Return the (X, Y) coordinate for the center point of the cell that contains the specified text.  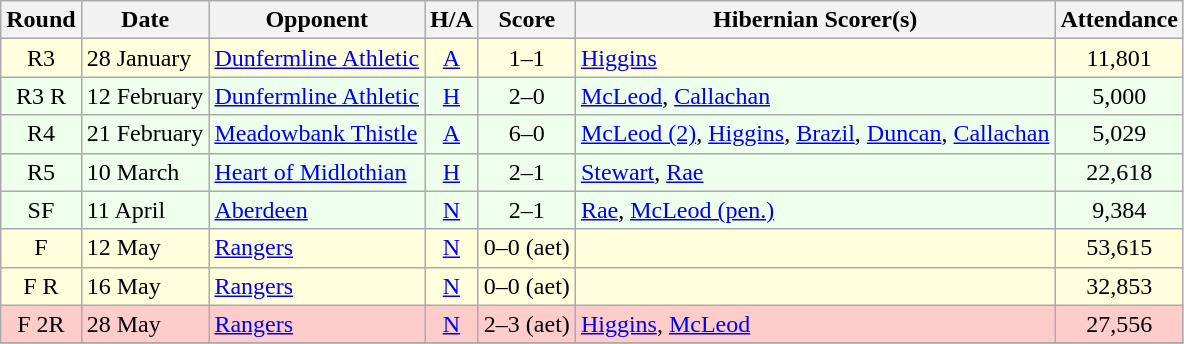
Opponent (317, 20)
R3 R (41, 96)
12 February (145, 96)
32,853 (1119, 286)
Score (526, 20)
11 April (145, 210)
28 May (145, 324)
6–0 (526, 134)
Heart of Midlothian (317, 172)
SF (41, 210)
H/A (452, 20)
R3 (41, 58)
21 February (145, 134)
16 May (145, 286)
Higgins, McLeod (815, 324)
11,801 (1119, 58)
Aberdeen (317, 210)
McLeod, Callachan (815, 96)
R5 (41, 172)
27,556 (1119, 324)
F (41, 248)
Round (41, 20)
Hibernian Scorer(s) (815, 20)
Higgins (815, 58)
53,615 (1119, 248)
2–3 (aet) (526, 324)
2–0 (526, 96)
Meadowbank Thistle (317, 134)
McLeod (2), Higgins, Brazil, Duncan, Callachan (815, 134)
12 May (145, 248)
Date (145, 20)
Attendance (1119, 20)
1–1 (526, 58)
Stewart, Rae (815, 172)
5,029 (1119, 134)
22,618 (1119, 172)
10 March (145, 172)
5,000 (1119, 96)
28 January (145, 58)
9,384 (1119, 210)
R4 (41, 134)
F R (41, 286)
Rae, McLeod (pen.) (815, 210)
F 2R (41, 324)
